Output the (X, Y) coordinate of the center of the cell containing the given text.  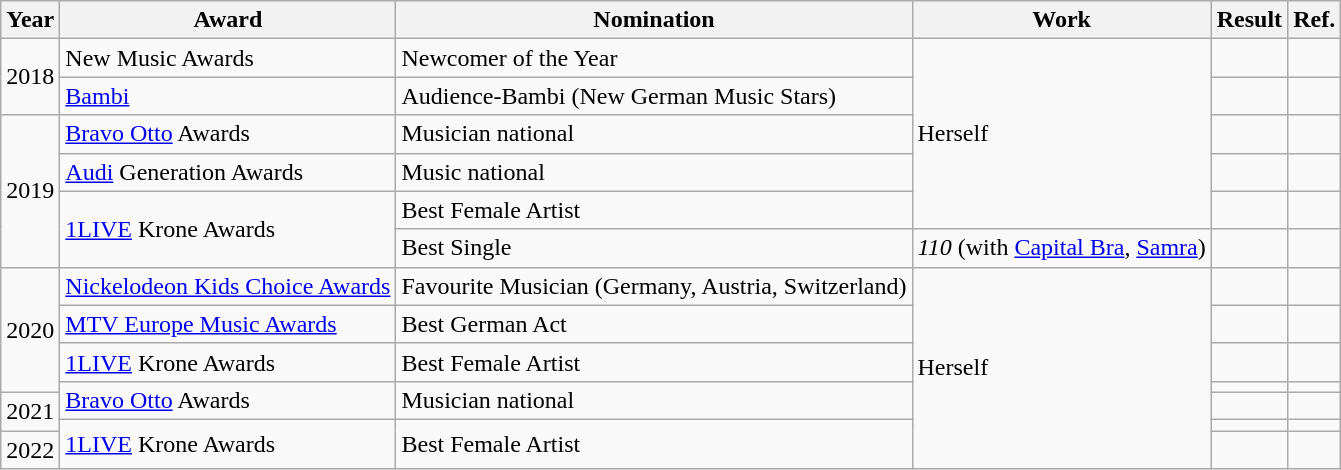
Favourite Musician (Germany, Austria, Switzerland) (654, 286)
Bambi (228, 96)
Newcomer of the Year (654, 58)
Award (228, 20)
Result (1249, 20)
Nomination (654, 20)
MTV Europe Music Awards (228, 324)
Audi Generation Awards (228, 172)
2020 (30, 330)
Year (30, 20)
Nickelodeon Kids Choice Awards (228, 286)
Best Single (654, 248)
2018 (30, 77)
Best German Act (654, 324)
Audience-Bambi (New German Music Stars) (654, 96)
Ref. (1314, 20)
2019 (30, 191)
Music national (654, 172)
New Music Awards (228, 58)
Work (1062, 20)
2022 (30, 449)
110 (with Capital Bra, Samra) (1062, 248)
2021 (30, 411)
